Identify which cell holds the provided text, then report its (x, y) central coordinate. 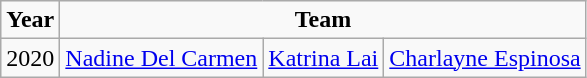
2020 (30, 58)
Nadine Del Carmen (162, 58)
Charlayne Espinosa (485, 58)
Katrina Lai (324, 58)
Team (323, 20)
Year (30, 20)
